Output the (x, y) coordinate of the center of the cell containing the given text.  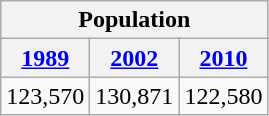
123,570 (46, 96)
122,580 (224, 96)
1989 (46, 58)
130,871 (134, 96)
2002 (134, 58)
2010 (224, 58)
Population (134, 20)
